From the cell containing the given text, extract its center point as (x, y) coordinate. 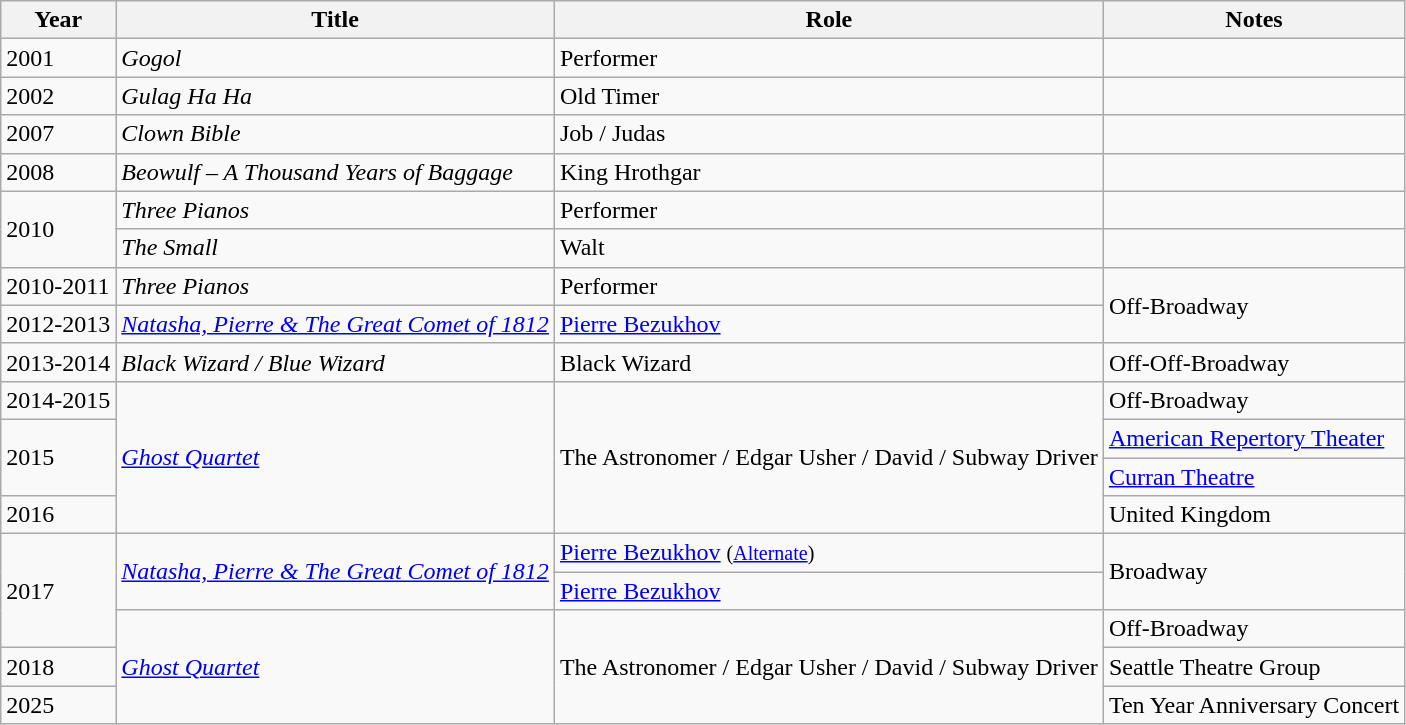
Seattle Theatre Group (1254, 667)
Broadway (1254, 572)
Gulag Ha Ha (336, 96)
Job / Judas (828, 134)
2016 (58, 515)
Gogol (336, 58)
Clown Bible (336, 134)
Beowulf – A Thousand Years of Baggage (336, 172)
Role (828, 20)
The Small (336, 248)
2001 (58, 58)
Walt (828, 248)
Old Timer (828, 96)
United Kingdom (1254, 515)
2025 (58, 705)
Title (336, 20)
2002 (58, 96)
2018 (58, 667)
Curran Theatre (1254, 477)
Notes (1254, 20)
Pierre Bezukhov (Alternate) (828, 553)
American Repertory Theater (1254, 438)
Black Wizard (828, 362)
2013-2014 (58, 362)
2007 (58, 134)
Year (58, 20)
2010 (58, 229)
King Hrothgar (828, 172)
2014-2015 (58, 400)
2017 (58, 591)
2008 (58, 172)
2010-2011 (58, 286)
Ten Year Anniversary Concert (1254, 705)
2015 (58, 457)
Off-Off-Broadway (1254, 362)
2012-2013 (58, 324)
Black Wizard / Blue Wizard (336, 362)
